Identify which cell holds the provided text, then report its [x, y] central coordinate. 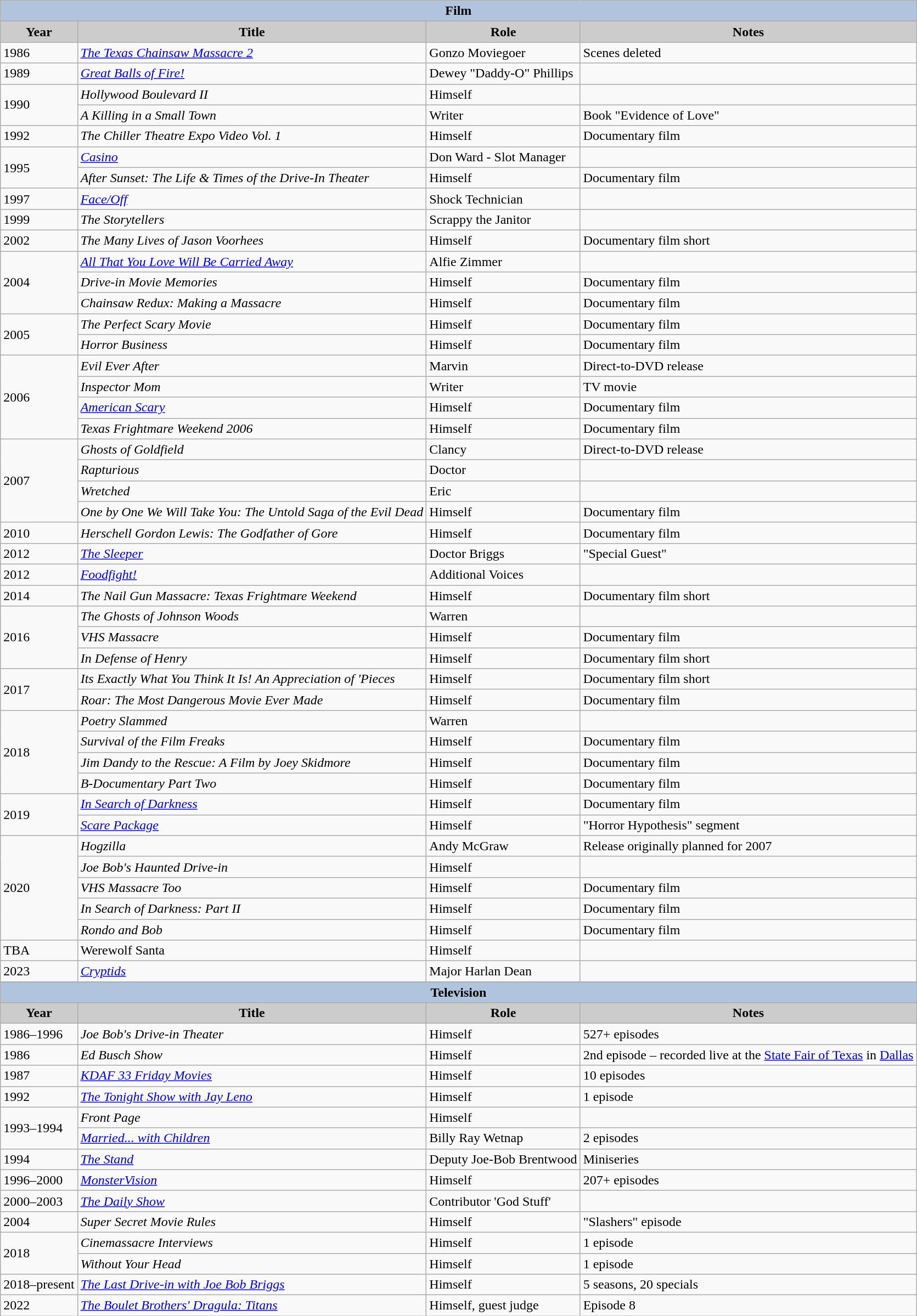
Don Ward - Slot Manager [503, 157]
Scare Package [252, 825]
The Tonight Show with Jay Leno [252, 1097]
2017 [39, 690]
1997 [39, 199]
1996–2000 [39, 1180]
The Last Drive-in with Joe Bob Briggs [252, 1285]
Ghosts of Goldfield [252, 449]
1994 [39, 1159]
10 episodes [749, 1076]
The Stand [252, 1159]
Book "Evidence of Love" [749, 115]
Scrappy the Janitor [503, 219]
Hollywood Boulevard II [252, 94]
Foodfight! [252, 574]
The Nail Gun Massacre: Texas Frightmare Weekend [252, 595]
Werewolf Santa [252, 951]
Its Exactly What You Think It Is! An Appreciation of 'Pieces [252, 679]
Cryptids [252, 972]
Texas Frightmare Weekend 2006 [252, 428]
1986–1996 [39, 1034]
American Scary [252, 408]
5 seasons, 20 specials [749, 1285]
Roar: The Most Dangerous Movie Ever Made [252, 700]
2016 [39, 637]
Alfie Zimmer [503, 262]
The Many Lives of Jason Voorhees [252, 240]
2019 [39, 815]
2014 [39, 595]
2 episodes [749, 1138]
Without Your Head [252, 1263]
Gonzo Moviegoer [503, 53]
Clancy [503, 449]
2023 [39, 972]
In Search of Darkness [252, 804]
Married... with Children [252, 1138]
1987 [39, 1076]
1990 [39, 105]
2000–2003 [39, 1201]
Dewey "Daddy-O" Phillips [503, 74]
527+ episodes [749, 1034]
TV movie [749, 387]
Hogzilla [252, 846]
Television [459, 992]
A Killing in a Small Town [252, 115]
Casino [252, 157]
Survival of the Film Freaks [252, 742]
In Search of Darkness: Part II [252, 908]
Great Balls of Fire! [252, 74]
The Perfect Scary Movie [252, 324]
Doctor [503, 470]
The Storytellers [252, 219]
One by One We Will Take You: The Untold Saga of the Evil Dead [252, 512]
2002 [39, 240]
Rapturious [252, 470]
2020 [39, 888]
Chainsaw Redux: Making a Massacre [252, 303]
Inspector Mom [252, 387]
Joe Bob's Haunted Drive-in [252, 867]
The Ghosts of Johnson Woods [252, 617]
Joe Bob's Drive-in Theater [252, 1034]
KDAF 33 Friday Movies [252, 1076]
Jim Dandy to the Rescue: A Film by Joey Skidmore [252, 763]
Shock Technician [503, 199]
Himself, guest judge [503, 1306]
Scenes deleted [749, 53]
The Sleeper [252, 553]
1999 [39, 219]
All That You Love Will Be Carried Away [252, 262]
Eric [503, 491]
Rondo and Bob [252, 930]
Poetry Slammed [252, 721]
Front Page [252, 1117]
Horror Business [252, 345]
In Defense of Henry [252, 658]
207+ episodes [749, 1180]
2007 [39, 481]
VHS Massacre [252, 637]
B-Documentary Part Two [252, 783]
Release originally planned for 2007 [749, 846]
2005 [39, 335]
VHS Massacre Too [252, 888]
Herschell Gordon Lewis: The Godfather of Gore [252, 533]
2018–present [39, 1285]
The Texas Chainsaw Massacre 2 [252, 53]
2010 [39, 533]
MonsterVision [252, 1180]
Ed Busch Show [252, 1055]
Additional Voices [503, 574]
Evil Ever After [252, 366]
The Daily Show [252, 1201]
After Sunset: The Life & Times of the Drive-In Theater [252, 178]
"Slashers" episode [749, 1222]
1989 [39, 74]
2006 [39, 397]
The Chiller Theatre Expo Video Vol. 1 [252, 136]
Drive-in Movie Memories [252, 283]
Wretched [252, 491]
"Special Guest" [749, 553]
TBA [39, 951]
"Horror Hypothesis" segment [749, 825]
Andy McGraw [503, 846]
2nd episode – recorded live at the State Fair of Texas in Dallas [749, 1055]
The Boulet Brothers' Dragula: Titans [252, 1306]
Film [459, 11]
Billy Ray Wetnap [503, 1138]
2022 [39, 1306]
Major Harlan Dean [503, 972]
Face/Off [252, 199]
Episode 8 [749, 1306]
1995 [39, 167]
Doctor Briggs [503, 553]
Miniseries [749, 1159]
Super Secret Movie Rules [252, 1222]
Contributor 'God Stuff' [503, 1201]
1993–1994 [39, 1128]
Deputy Joe-Bob Brentwood [503, 1159]
Marvin [503, 366]
Cinemassacre Interviews [252, 1242]
